Find where the given text appears and provide that cell's center as [X, Y] coordinate. 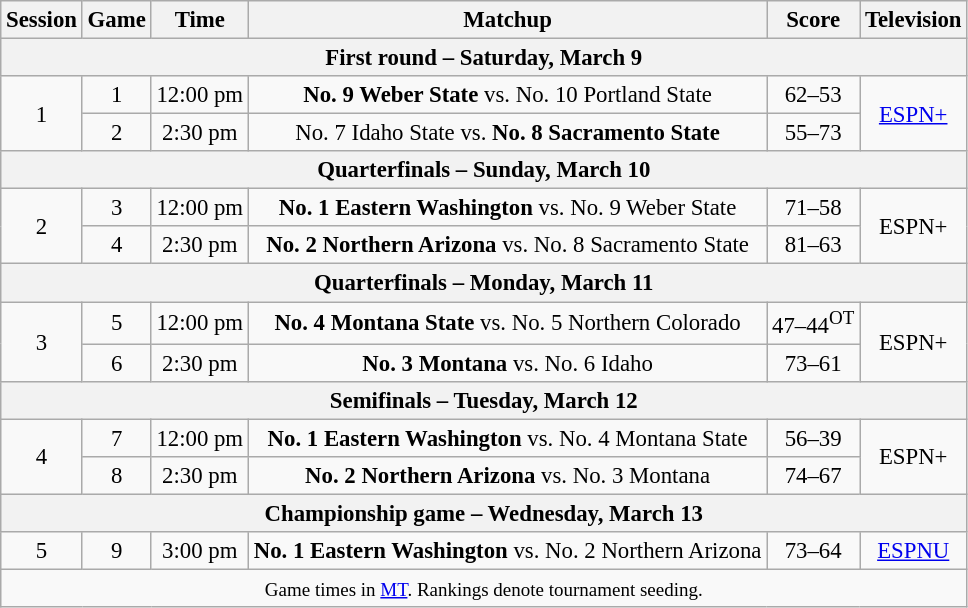
73–61 [814, 363]
No. 2 Northern Arizona vs. No. 3 Montana [507, 476]
47–44OT [814, 323]
No. 3 Montana vs. No. 6 Idaho [507, 363]
9 [116, 551]
Semifinals – Tuesday, March 12 [484, 400]
7 [116, 438]
8 [116, 476]
3:00 pm [200, 551]
No. 1 Eastern Washington vs. No. 2 Northern Arizona [507, 551]
Television [914, 20]
Quarterfinals – Monday, March 11 [484, 283]
No. 1 Eastern Washington vs. No. 4 Montana State [507, 438]
Game [116, 20]
First round – Saturday, March 9 [484, 58]
62–53 [814, 95]
73–64 [814, 551]
Championship game – Wednesday, March 13 [484, 513]
74–67 [814, 476]
Game times in MT. Rankings denote tournament seeding. [484, 588]
ESPNU [914, 551]
Time [200, 20]
No. 7 Idaho State vs. No. 8 Sacramento State [507, 133]
6 [116, 363]
Matchup [507, 20]
No. 9 Weber State vs. No. 10 Portland State [507, 95]
No. 1 Eastern Washington vs. No. 9 Weber State [507, 208]
Score [814, 20]
Session [42, 20]
56–39 [814, 438]
71–58 [814, 208]
81–63 [814, 245]
55–73 [814, 133]
No. 4 Montana State vs. No. 5 Northern Colorado [507, 323]
No. 2 Northern Arizona vs. No. 8 Sacramento State [507, 245]
Quarterfinals – Sunday, March 10 [484, 170]
